From the cell containing the given text, extract its center point as (X, Y) coordinate. 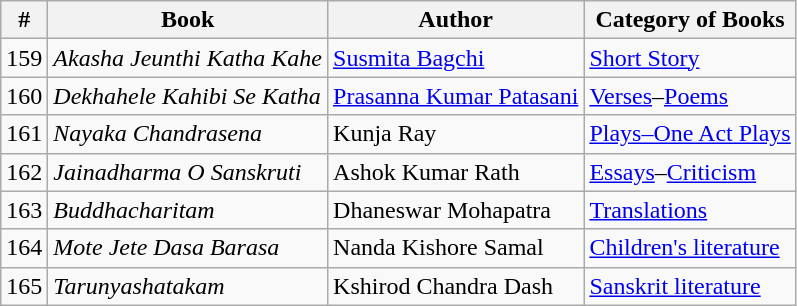
Sanskrit literature (690, 286)
Verses–Poems (690, 96)
Mote Jete Dasa Barasa (188, 248)
Essays–Criticism (690, 172)
159 (24, 58)
165 (24, 286)
Short Story (690, 58)
Book (188, 20)
163 (24, 210)
Plays–One Act Plays (690, 134)
Susmita Bagchi (456, 58)
161 (24, 134)
# (24, 20)
Category of Books (690, 20)
164 (24, 248)
Buddhacharitam (188, 210)
Akasha Jeunthi Katha Kahe (188, 58)
Author (456, 20)
Prasanna Kumar Patasani (456, 96)
Jainadharma O Sanskruti (188, 172)
Dhaneswar Mohapatra (456, 210)
Translations (690, 210)
Children's literature (690, 248)
Nanda Kishore Samal (456, 248)
162 (24, 172)
160 (24, 96)
Ashok Kumar Rath (456, 172)
Kunja Ray (456, 134)
Kshirod Chandra Dash (456, 286)
Dekhahele Kahibi Se Katha (188, 96)
Tarunyashatakam (188, 286)
Nayaka Chandrasena (188, 134)
